Scan for the cell matching the given text and deliver its (x, y) coordinate at center. 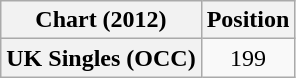
199 (248, 58)
Position (248, 20)
UK Singles (OCC) (101, 58)
Chart (2012) (101, 20)
